Locate the cell with the specified text and output its (x, y) center coordinate. 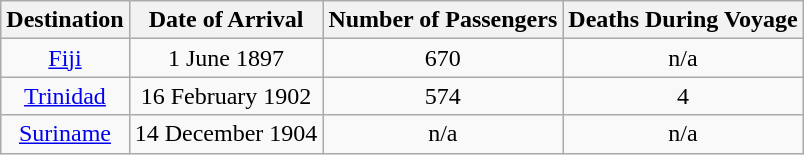
Suriname (65, 134)
Number of Passengers (443, 20)
Trinidad (65, 96)
670 (443, 58)
14 December 1904 (226, 134)
574 (443, 96)
Date of Arrival (226, 20)
Destination (65, 20)
1 June 1897 (226, 58)
16 February 1902 (226, 96)
4 (683, 96)
Fiji (65, 58)
Deaths During Voyage (683, 20)
